For the text-containing cell, return its midpoint in [x, y] coordinate format. 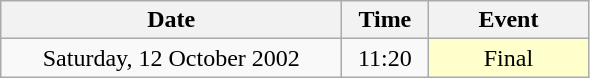
11:20 [385, 58]
Saturday, 12 October 2002 [172, 58]
Event [508, 20]
Time [385, 20]
Date [172, 20]
Final [508, 58]
